Find where the given text appears and provide that cell's center as (X, Y) coordinate. 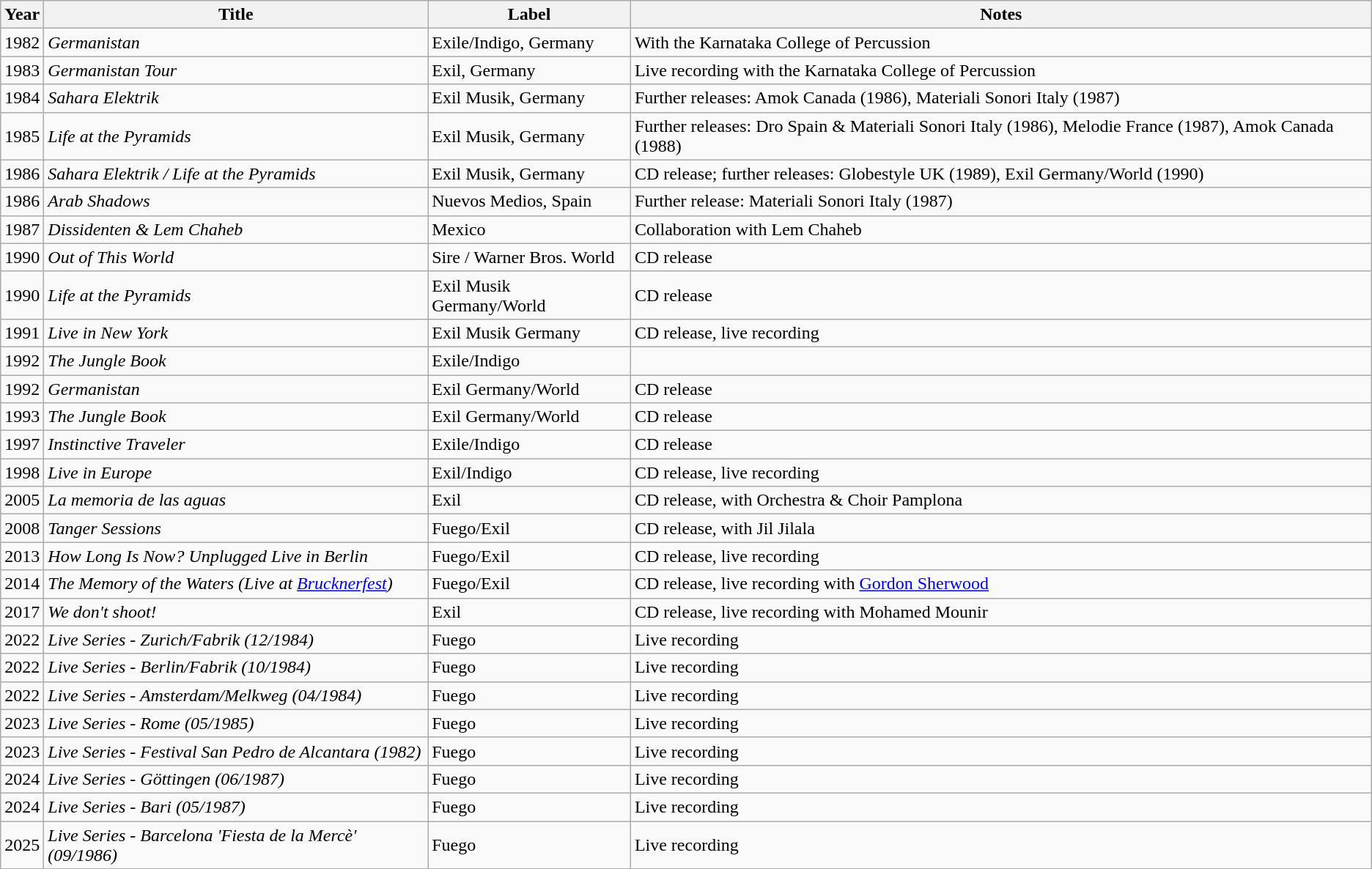
2008 (22, 528)
Live in Europe (236, 473)
With the Karnataka College of Percussion (1001, 42)
Further releases: Amok Canada (1986), Materiali Sonori Italy (1987) (1001, 98)
Dissidenten & Lem Chaheb (236, 229)
1985 (22, 136)
CD release, with Jil Jilala (1001, 528)
2025 (22, 844)
1993 (22, 417)
We don't shoot! (236, 612)
1987 (22, 229)
CD release, with Orchestra & Choir Pamplona (1001, 500)
Live recording with the Karnataka College of Percussion (1001, 70)
CD release, live recording with Mohamed Mounir (1001, 612)
Exil, Germany (529, 70)
Instinctive Traveler (236, 445)
1997 (22, 445)
CD release, live recording with Gordon Sherwood (1001, 584)
Sahara Elektrik / Life at the Pyramids (236, 174)
Live Series - Amsterdam/Melkweg (04/1984) (236, 695)
1982 (22, 42)
Label (529, 15)
2005 (22, 500)
1991 (22, 333)
Notes (1001, 15)
Exil Musik Germany (529, 333)
Exile/Indigo, Germany (529, 42)
Live in New York (236, 333)
2017 (22, 612)
La memoria de las aguas (236, 500)
1983 (22, 70)
Germanistan Tour (236, 70)
2014 (22, 584)
Mexico (529, 229)
Tanger Sessions (236, 528)
Live Series - Bari (05/1987) (236, 807)
Nuevos Medios, Spain (529, 201)
Further releases: Dro Spain & Materiali Sonori Italy (1986), Melodie France (1987), Amok Canada (1988) (1001, 136)
Live Series - Barcelona 'Fiesta de la Mercè' (09/1986) (236, 844)
Out of This World (236, 257)
Further release: Materiali Sonori Italy (1987) (1001, 201)
Live Series - Berlin/Fabrik (10/1984) (236, 668)
1998 (22, 473)
Sire / Warner Bros. World (529, 257)
Title (236, 15)
How Long Is Now? Unplugged Live in Berlin (236, 556)
Collaboration with Lem Chaheb (1001, 229)
Exil/Indigo (529, 473)
1984 (22, 98)
The Memory of the Waters (Live at Brucknerfest) (236, 584)
Year (22, 15)
Exil Musik Germany/World (529, 295)
Live Series - Rome (05/1985) (236, 723)
Live Series - Zurich/Fabrik (12/1984) (236, 640)
Sahara Elektrik (236, 98)
Live Series - Göttingen (06/1987) (236, 779)
Arab Shadows (236, 201)
CD release; further releases: Globestyle UK (1989), Exil Germany/World (1990) (1001, 174)
Live Series - Festival San Pedro de Alcantara (1982) (236, 751)
2013 (22, 556)
